From the cell containing the given text, extract its center point as (x, y) coordinate. 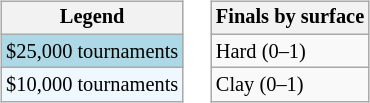
Legend (92, 18)
$25,000 tournaments (92, 51)
Hard (0–1) (290, 51)
Clay (0–1) (290, 85)
Finals by surface (290, 18)
$10,000 tournaments (92, 85)
